Return [x, y] of the center of cell containing provided text 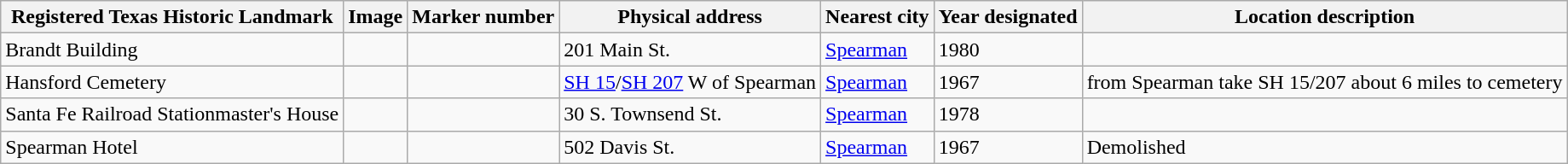
Registered Texas Historic Landmark [172, 17]
Santa Fe Railroad Stationmaster's House [172, 114]
Image [375, 17]
Year designated [1008, 17]
201 Main St. [691, 50]
1978 [1008, 114]
502 Davis St. [691, 147]
Brandt Building [172, 50]
Hansford Cemetery [172, 82]
Spearman Hotel [172, 147]
Physical address [691, 17]
Marker number [483, 17]
Demolished [1325, 147]
Nearest city [878, 17]
1980 [1008, 50]
30 S. Townsend St. [691, 114]
from Spearman take SH 15/207 about 6 miles to cemetery [1325, 82]
Location description [1325, 17]
SH 15/SH 207 W of Spearman [691, 82]
